From the cell containing the given text, extract its center point as (X, Y) coordinate. 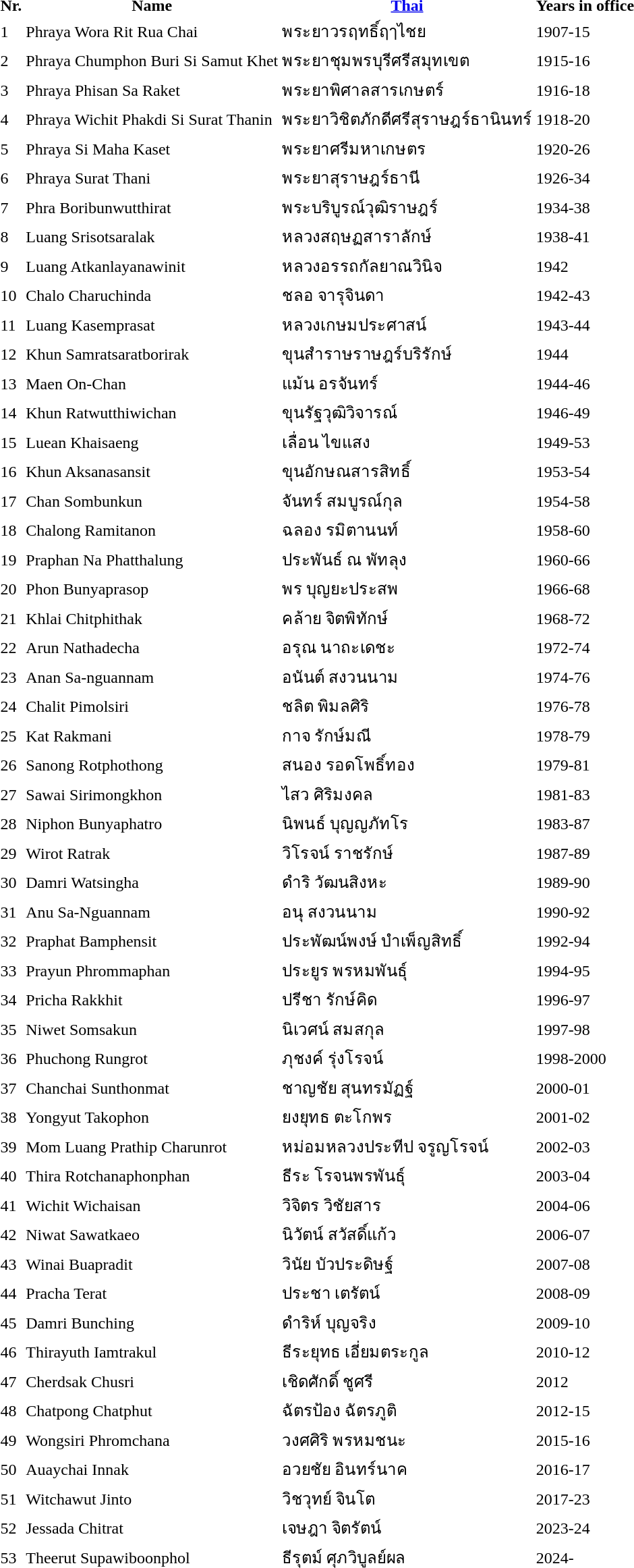
Luean Khaisaeng (152, 442)
วงศศิริ พรหมชนะ (407, 1440)
Pricha Rakkhit (152, 1000)
Phuchong Rungrot (152, 1058)
Maen On-Chan (152, 383)
ปรีชา รักษ์คิด (407, 1000)
Khun Aksanasansit (152, 471)
นิพนธ์ บุญญภัทโร (407, 823)
หลวงสฤษฏสาราลักษ์ (407, 236)
กาจ รักษ์มณี (407, 735)
Sanong Rotphothong (152, 765)
Mom Luang Prathip Charunrot (152, 1146)
พระยาศรีมหาเกษตร (407, 148)
อรุณ นาถะเดชะ (407, 648)
ฉัตรป้อง ฉัตรภูติ (407, 1410)
Chanchai Sunthonmat (152, 1088)
Chan Sombunkun (152, 501)
จันทร์ สมบูรณ์กุล (407, 501)
Pracha Terat (152, 1293)
Luang Atkanlayanawinit (152, 266)
Khun Samratsaratborirak (152, 354)
นิวัตน์ สวัสดิ์แก้ว (407, 1235)
พระยาชุมพรบุรีศรีสมุทเขต (407, 61)
Chalo Charuchinda (152, 296)
Damri Bunching (152, 1322)
ขุนอักษณสารสิทธิ์ (407, 471)
พระยาพิศาลสารเกษตร์ (407, 90)
Cherdsak Chusri (152, 1381)
Anan Sa-nguannam (152, 677)
แม้น อรจันทร์ (407, 383)
Thirayuth Iamtrakul (152, 1352)
Phon Bunyaprasop (152, 588)
พระยาวิชิตภักดีศรีสุราษฎร์ธานินทร์ (407, 119)
นิเวศน์ สมสกุล (407, 1029)
ดำริ วัฒนสิงหะ (407, 883)
Wongsiri Phromchana (152, 1440)
Phraya Phisan Sa Raket (152, 90)
Phraya Si Maha Kaset (152, 148)
พระบริบูรณ์วุฒิราษฎร์ (407, 207)
Chalit Pimolsiri (152, 706)
ขุนสำราษราษฎร์บริรักษ์ (407, 354)
ประพัฒน์พงษ์ บำเพ็ญสิทธิ์ (407, 941)
อนุ สงวนนาม (407, 912)
อนันต์ สงวนนาม (407, 677)
ฉลอง รมิตานนท์ (407, 530)
ขุนรัฐวุฒิวิจารณ์ (407, 413)
วิชวุทย์ จินโต (407, 1499)
เลื่อน ไขแสง (407, 442)
Damri Watsingha (152, 883)
Thira Rotchanaphonphan (152, 1175)
ชลอ จารุจินดา (407, 296)
Kat Rakmani (152, 735)
Wichit Wichaisan (152, 1205)
คล้าย จิตพิทักษ์ (407, 618)
ดำริห์ บุญจริง (407, 1322)
Wirot Ratrak (152, 853)
Khun Ratwutthiwichan (152, 413)
Niphon Bunyaphatro (152, 823)
วิจิตร วิชัยสาร (407, 1205)
ธีระ โรจนพรพันธุ์ (407, 1175)
Chalong Ramitanon (152, 530)
หลวงอรรถกัลยาณวินิจ (407, 266)
ธีระยุทธ เอี่ยมตระกูล (407, 1352)
Phraya Surat Thani (152, 178)
Niwet Somsakun (152, 1029)
Luang Srisotsaralak (152, 236)
วินัย บัวประดิษฐ์ (407, 1264)
Auaychai Innak (152, 1469)
ประชา เตรัตน์ (407, 1293)
Luang Kasemprasat (152, 325)
เชิดศักดิ์ ชูศรี (407, 1381)
อวยชัย อินทร์นาค (407, 1469)
พระยาสุราษฎร์ธานี (407, 178)
ประยูร พรหมพันธุ์ (407, 970)
พระยาวรฤทธิ์ฤๅไชย (407, 31)
Yongyut Takophon (152, 1117)
Chatpong Chatphut (152, 1410)
ประพันธ์ ณ พัทลุง (407, 559)
สนอง รอดโพธิ์ทอง (407, 765)
Khlai Chitphithak (152, 618)
Phraya Wora Rit Rua Chai (152, 31)
หม่อมหลวงประทีป จรูญโรจน์ (407, 1146)
เจษฎา จิตรัตน์ (407, 1528)
Anu Sa-Nguannam (152, 912)
Phra Boribunwutthirat (152, 207)
Sawai Sirimongkhon (152, 794)
Prayun Phrommaphan (152, 970)
Niwat Sawatkaeo (152, 1235)
วิโรจน์ ราชรักษ์ (407, 853)
ยงยุทธ ตะโกพร (407, 1117)
Jessada Chitrat (152, 1528)
Praphat Bamphensit (152, 941)
Winai Buapradit (152, 1264)
หลวงเกษมประศาสน์ (407, 325)
ภุชงค์ รุ่งโรจน์ (407, 1058)
Praphan Na Phatthalung (152, 559)
Arun Nathadecha (152, 648)
ชลิต พิมลศิริ (407, 706)
พร บุญยะประสพ (407, 588)
Phraya Wichit Phakdi Si Surat Thanin (152, 119)
Phraya Chumphon Buri Si Samut Khet (152, 61)
Witchawut Jinto (152, 1499)
ไสว ศิริมงคล (407, 794)
ชาญชัย สุนทรมัฏฐ์ (407, 1088)
